For the text-containing cell, return its midpoint in (X, Y) coordinate format. 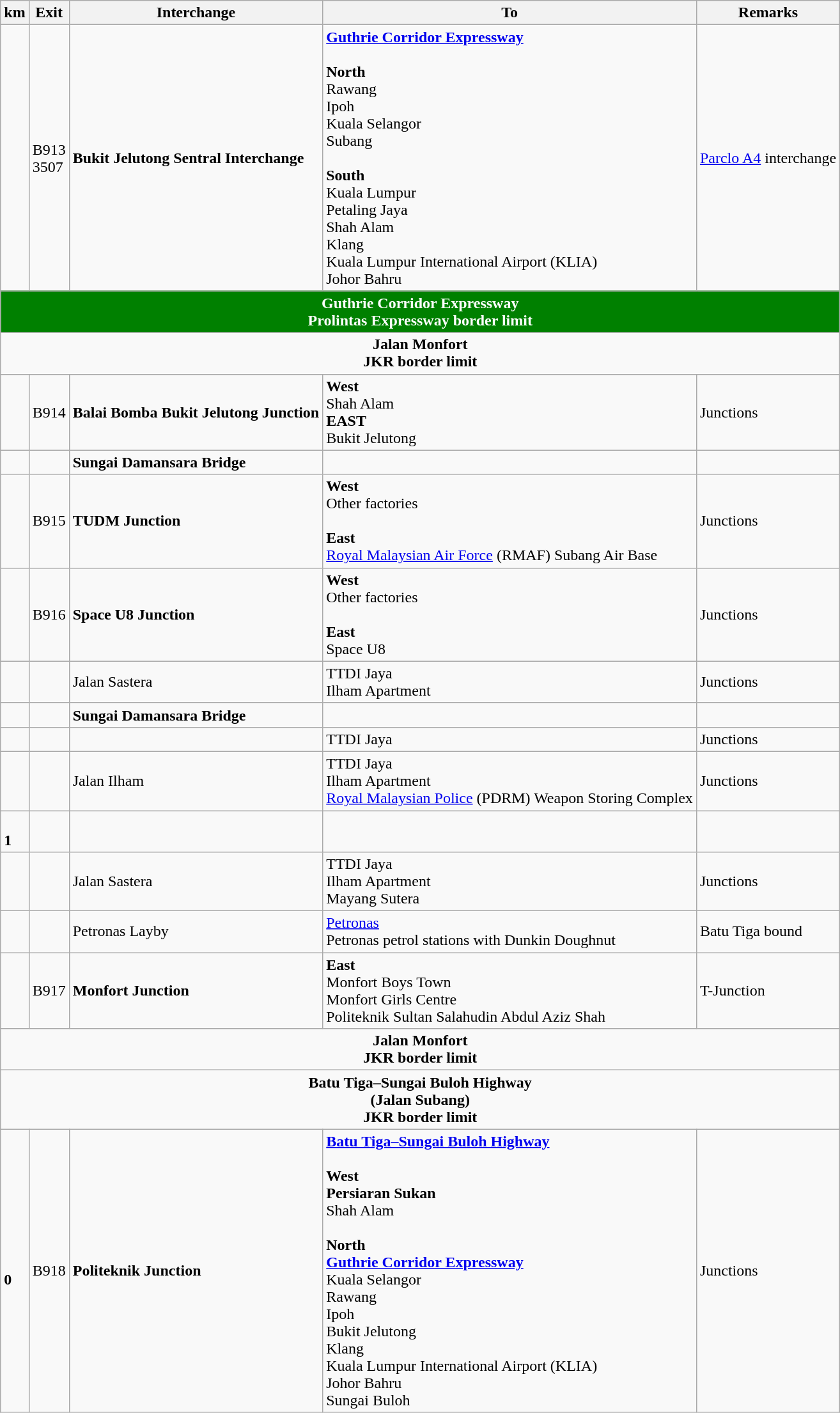
TTDI JayaIlham Apartment (510, 682)
Batu Tiga bound (768, 932)
Parclo A4 interchange (768, 158)
B917 (49, 991)
km (15, 13)
Monfort Junction (196, 991)
Exit (49, 13)
Petronas Petronas petrol stations with Dunkin Doughnut (510, 932)
Bukit Jelutong Sentral Interchange (196, 158)
Space U8 Junction (196, 614)
Balai Bomba Bukit Jelutong Junction (196, 412)
WestOther factoriesEastRoyal Malaysian Air Force (RMAF) Subang Air Base (510, 521)
B914 (49, 412)
Jalan Ilham (196, 781)
Interchange (196, 13)
To (510, 13)
TTDI Jaya (510, 739)
T-Junction (768, 991)
EastMonfort Boys TownMonfort Girls CentrePoliteknik Sultan Salahudin Abdul Aziz Shah (510, 991)
Guthrie Corridor ExpresswayProlintas Expressway border limit (421, 312)
WestOther factoriesEastSpace U8 (510, 614)
B918 (49, 1271)
Batu Tiga–Sungai Buloh Highway(Jalan Subang)JKR border limit (421, 1100)
B915 (49, 521)
1 (15, 831)
B9133507 (49, 158)
TUDM Junction (196, 521)
TTDI JayaIlham ApartmentMayang Sutera (510, 882)
Politeknik Junction (196, 1271)
Remarks (768, 13)
0 (15, 1271)
B916 (49, 614)
Petronas Layby (196, 932)
WestShah AlamEASTBukit Jelutong (510, 412)
TTDI JayaIlham ApartmentRoyal Malaysian Police (PDRM) Weapon Storing Complex (510, 781)
